Return (x, y) of the center of cell containing provided text 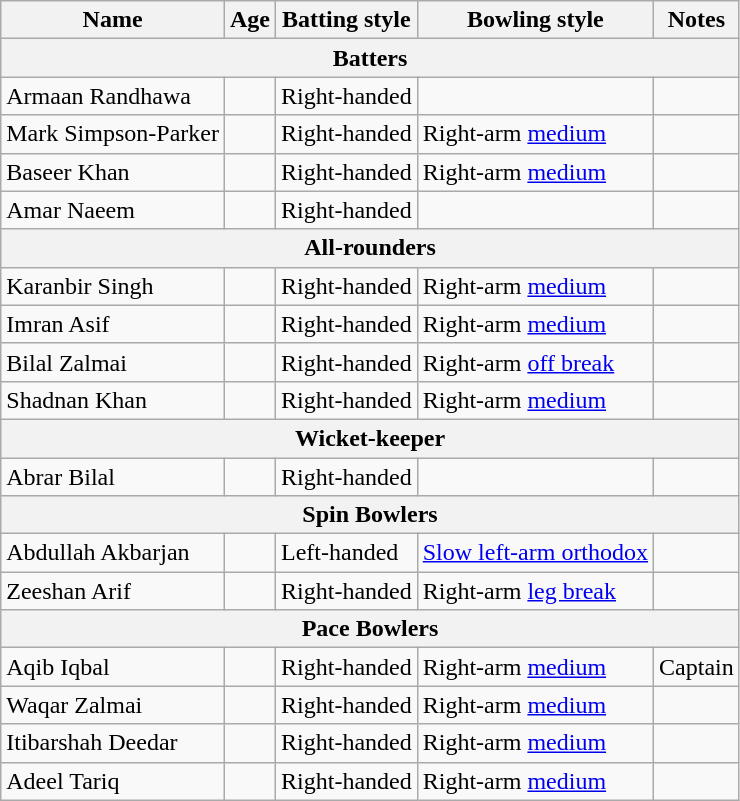
Age (250, 20)
Baseer Khan (113, 172)
Right-arm leg break (535, 591)
Slow left-arm orthodox (535, 553)
Aqib Iqbal (113, 667)
Wicket-keeper (370, 438)
Zeeshan Arif (113, 591)
Captain (697, 667)
Batters (370, 58)
Batting style (347, 20)
Name (113, 20)
Pace Bowlers (370, 629)
Abdullah Akbarjan (113, 553)
Abrar Bilal (113, 477)
Imran Asif (113, 324)
Waqar Zalmai (113, 705)
Shadnan Khan (113, 400)
Itibarshah Deedar (113, 743)
Bilal Zalmai (113, 362)
Spin Bowlers (370, 515)
Karanbir Singh (113, 286)
Mark Simpson-Parker (113, 134)
Adeel Tariq (113, 781)
Amar Naeem (113, 210)
Armaan Randhawa (113, 96)
Bowling style (535, 20)
Notes (697, 20)
All-rounders (370, 248)
Left-handed (347, 553)
Right-arm off break (535, 362)
